For the text-containing cell, return its midpoint in (X, Y) coordinate format. 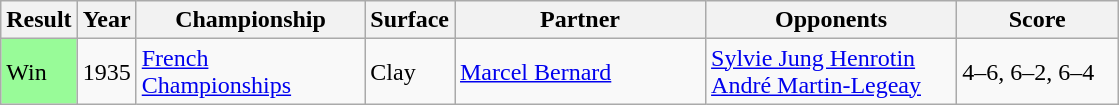
4–6, 6–2, 6–4 (1038, 72)
Sylvie Jung Henrotin André Martin-Legeay (832, 72)
Clay (410, 72)
Score (1038, 20)
Marcel Bernard (580, 72)
Year (106, 20)
Result (39, 20)
Championship (250, 20)
Surface (410, 20)
Win (39, 72)
Opponents (832, 20)
Partner (580, 20)
1935 (106, 72)
French Championships (250, 72)
